Return (X, Y) of the center of cell containing provided text 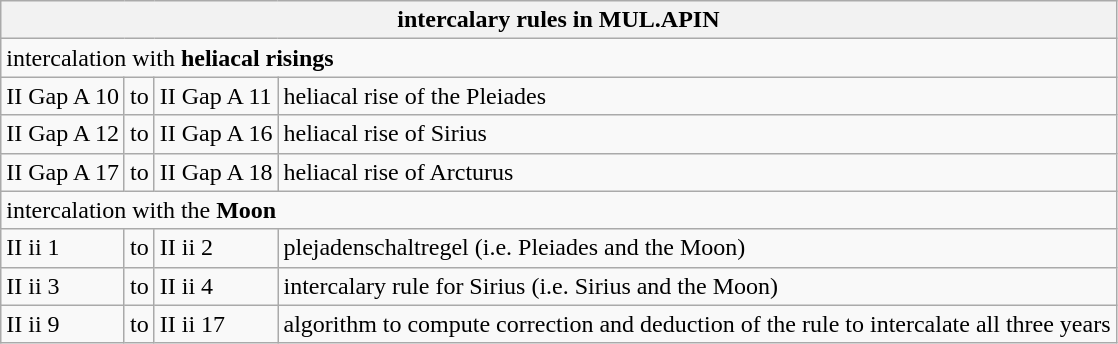
plejadenschaltregel (i.e. Pleiades and the Moon) (697, 248)
algorithm to compute correction and deduction of the rule to intercalate all three years (697, 324)
II Gap A 18 (216, 172)
II Gap A 12 (63, 134)
II ii 9 (63, 324)
II ii 3 (63, 286)
II ii 1 (63, 248)
II Gap A 11 (216, 96)
II ii 4 (216, 286)
intercalation with heliacal risings (558, 58)
intercalary rule for Sirius (i.e. Sirius and the Moon) (697, 286)
II Gap A 10 (63, 96)
II Gap A 17 (63, 172)
heliacal rise of the Pleiades (697, 96)
II ii 2 (216, 248)
intercalary rules in MUL.APIN (558, 20)
heliacal rise of Sirius (697, 134)
intercalation with the Moon (558, 210)
II Gap A 16 (216, 134)
heliacal rise of Arcturus (697, 172)
II ii 17 (216, 324)
